Return (X, Y) of the center of cell containing provided text 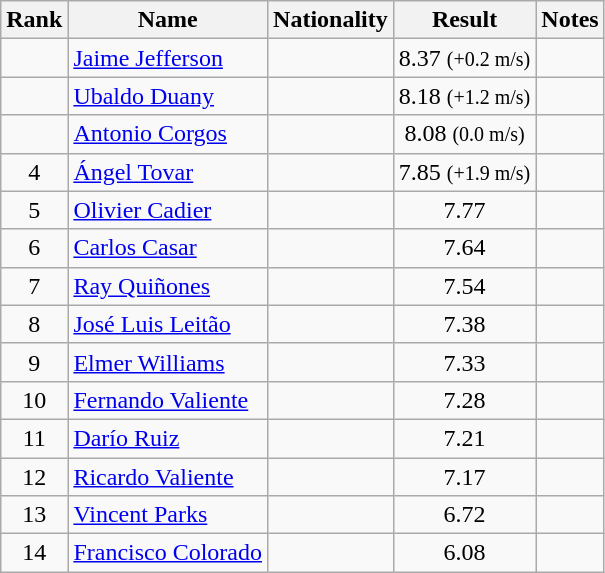
7.54 (464, 286)
8.08 (0.0 m/s) (464, 134)
7 (34, 286)
7.85 (+1.9 m/s) (464, 172)
Ángel Tovar (168, 172)
14 (34, 553)
Ubaldo Duany (168, 96)
Ray Quiñones (168, 286)
9 (34, 362)
6.08 (464, 553)
11 (34, 438)
8 (34, 324)
6 (34, 248)
Darío Ruiz (168, 438)
8.18 (+1.2 m/s) (464, 96)
Olivier Cadier (168, 210)
7.21 (464, 438)
7.33 (464, 362)
Name (168, 20)
7.17 (464, 477)
Elmer Williams (168, 362)
Fernando Valiente (168, 400)
7.77 (464, 210)
Francisco Colorado (168, 553)
12 (34, 477)
5 (34, 210)
7.64 (464, 248)
Rank (34, 20)
10 (34, 400)
Ricardo Valiente (168, 477)
6.72 (464, 515)
Nationality (331, 20)
8.37 (+0.2 m/s) (464, 58)
4 (34, 172)
7.38 (464, 324)
13 (34, 515)
Vincent Parks (168, 515)
Notes (570, 20)
Carlos Casar (168, 248)
7.28 (464, 400)
Jaime Jefferson (168, 58)
José Luis Leitão (168, 324)
Antonio Corgos (168, 134)
Result (464, 20)
